Search for the cell housing the specified text and yield its (X, Y) center coordinate. 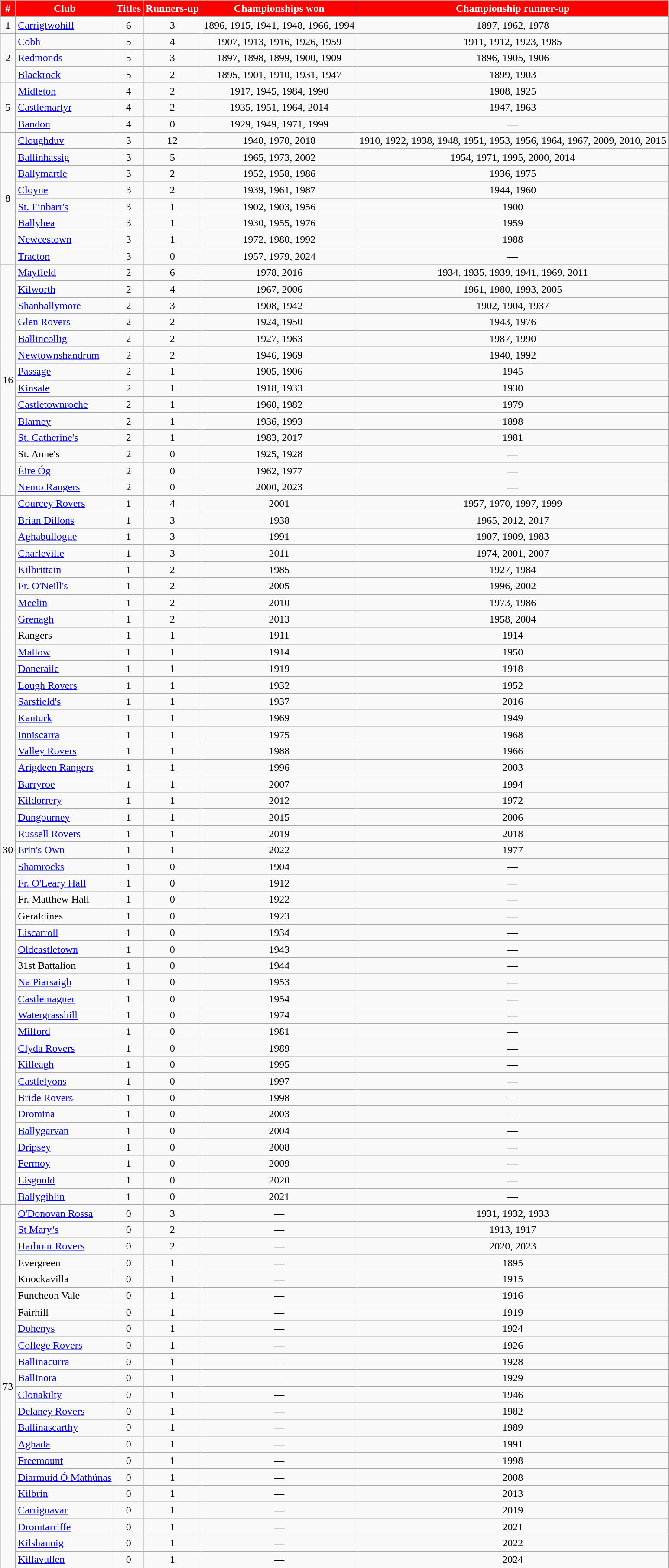
Killavullen (65, 1560)
1902, 1904, 1937 (513, 306)
1930 (513, 388)
73 (8, 1386)
1927, 1984 (513, 570)
Ballygiblin (65, 1196)
Dungourney (65, 817)
1923 (279, 916)
Kildorrery (65, 801)
2012 (279, 801)
1957, 1970, 1997, 1999 (513, 504)
Ballygarvan (65, 1131)
1943 (279, 949)
Valley Rovers (65, 751)
Na Piarsaigh (65, 982)
Sarsfield's (65, 701)
Glen Rovers (65, 322)
Blackrock (65, 75)
1935, 1951, 1964, 2014 (279, 108)
Kilworth (65, 289)
1898 (513, 421)
Ballinhassig (65, 157)
1910, 1922, 1938, 1948, 1951, 1953, 1956, 1964, 1967, 2009, 2010, 2015 (513, 140)
2010 (279, 603)
2006 (513, 817)
1982 (513, 1411)
1968 (513, 735)
Fr. Matthew Hall (65, 900)
Cobh (65, 42)
12 (172, 140)
Killeagh (65, 1065)
1939, 1961, 1987 (279, 190)
Dripsey (65, 1147)
Geraldines (65, 916)
Redmonds (65, 58)
1944, 1960 (513, 190)
Kilshannig (65, 1543)
8 (8, 198)
Kilbrittain (65, 570)
1899, 1903 (513, 75)
Newcestown (65, 240)
1940, 1992 (513, 355)
Knockavilla (65, 1279)
1922 (279, 900)
1959 (513, 223)
Kinsale (65, 388)
1895, 1901, 1910, 1931, 1947 (279, 75)
2016 (513, 701)
1967, 2006 (279, 289)
Delaney Rovers (65, 1411)
1907, 1913, 1916, 1926, 1959 (279, 42)
1931, 1932, 1933 (513, 1213)
Clyda Rovers (65, 1048)
1966 (513, 751)
Grenagh (65, 619)
Bride Rovers (65, 1098)
1913, 1917 (513, 1229)
1916 (513, 1296)
1996, 2002 (513, 586)
Shanballymore (65, 306)
Éire Óg (65, 470)
2005 (279, 586)
St. Finbarr's (65, 207)
31st Battalion (65, 965)
Charleville (65, 553)
1911 (279, 636)
Courcey Rovers (65, 504)
1915 (513, 1279)
Milford (65, 1032)
Evergreen (65, 1263)
1944 (279, 965)
Watergrasshill (65, 1015)
1929 (513, 1378)
1983, 2017 (279, 437)
1962, 1977 (279, 470)
1926 (513, 1345)
Fairhill (65, 1312)
1987, 1990 (513, 339)
Championship runner-up (513, 9)
1911, 1912, 1923, 1985 (513, 42)
1946 (513, 1395)
Cloughduv (65, 140)
Erin's Own (65, 850)
1975 (279, 735)
1902, 1903, 1956 (279, 207)
Ballinora (65, 1378)
Aghabullogue (65, 537)
1928 (513, 1362)
Carrignavar (65, 1510)
2011 (279, 553)
1925, 1928 (279, 454)
2020, 2023 (513, 1246)
Lisgoold (65, 1180)
1974, 2001, 2007 (513, 553)
Funcheon Vale (65, 1296)
1943, 1976 (513, 322)
Russell Rovers (65, 834)
St Mary’s (65, 1229)
1930, 1955, 1976 (279, 223)
Nemo Rangers (65, 487)
1900 (513, 207)
1929, 1949, 1971, 1999 (279, 124)
College Rovers (65, 1345)
1979 (513, 404)
1949 (513, 718)
1954, 1971, 1995, 2000, 2014 (513, 157)
Titles (129, 9)
Mayfield (65, 273)
2018 (513, 834)
Passage (65, 372)
1924 (513, 1329)
Championships won (279, 9)
Dromtarriffe (65, 1526)
1957, 1979, 2024 (279, 256)
Fr. O'Leary Hall (65, 883)
1905, 1906 (279, 372)
Freemount (65, 1460)
1907, 1909, 1983 (513, 537)
1934, 1935, 1939, 1941, 1969, 2011 (513, 273)
1965, 1973, 2002 (279, 157)
1936, 1993 (279, 421)
Castletownroche (65, 404)
1897, 1962, 1978 (513, 25)
Brian Dillons (65, 520)
Liscarroll (65, 932)
Castlelyons (65, 1081)
1965, 2012, 2017 (513, 520)
1953 (279, 982)
1912 (279, 883)
1934 (279, 932)
Harbour Rovers (65, 1246)
1896, 1905, 1906 (513, 58)
2001 (279, 504)
1937 (279, 701)
Doneraile (65, 668)
Ballyhea (65, 223)
Blarney (65, 421)
16 (8, 380)
1974 (279, 1015)
30 (8, 851)
1924, 1950 (279, 322)
# (8, 9)
2007 (279, 784)
Clonakilty (65, 1395)
1895 (513, 1263)
Barryroe (65, 784)
2009 (279, 1164)
1945 (513, 372)
Arigdeen Rangers (65, 768)
2000, 2023 (279, 487)
2015 (279, 817)
Ballymartle (65, 173)
1918, 1933 (279, 388)
Cloyne (65, 190)
Tracton (65, 256)
Dohenys (65, 1329)
Bandon (65, 124)
1940, 1970, 2018 (279, 140)
1977 (513, 850)
Ballincollig (65, 339)
Inniscarra (65, 735)
Shamrocks (65, 867)
2024 (513, 1560)
1997 (279, 1081)
1985 (279, 570)
1946, 1969 (279, 355)
St. Catherine's (65, 437)
Runners-up (172, 9)
1897, 1898, 1899, 1900, 1909 (279, 58)
1932 (279, 685)
Ballinacurra (65, 1362)
1994 (513, 784)
Kanturk (65, 718)
1917, 1945, 1984, 1990 (279, 91)
1961, 1980, 1993, 2005 (513, 289)
Rangers (65, 636)
1927, 1963 (279, 339)
Kilbrin (65, 1493)
Dromina (65, 1114)
1972 (513, 801)
1947, 1963 (513, 108)
1954 (279, 998)
Meelin (65, 603)
Aghada (65, 1444)
Carrigtwohill (65, 25)
1972, 1980, 1992 (279, 240)
Ballinascarthy (65, 1428)
1958, 2004 (513, 619)
1950 (513, 652)
Newtownshandrum (65, 355)
Lough Rovers (65, 685)
1904 (279, 867)
St. Anne's (65, 454)
1896, 1915, 1941, 1948, 1966, 1994 (279, 25)
1908, 1925 (513, 91)
1908, 1942 (279, 306)
1936, 1975 (513, 173)
1995 (279, 1065)
1973, 1986 (513, 603)
Diarmuid Ó Mathúnas (65, 1477)
1918 (513, 668)
Oldcastletown (65, 949)
1969 (279, 718)
2020 (279, 1180)
O'Donovan Rossa (65, 1213)
1952, 1958, 1986 (279, 173)
Castlemagner (65, 998)
Fr. O'Neill's (65, 586)
1996 (279, 768)
Castlemartyr (65, 108)
Mallow (65, 652)
Fermoy (65, 1164)
Midleton (65, 91)
1938 (279, 520)
1978, 2016 (279, 273)
1952 (513, 685)
Club (65, 9)
1960, 1982 (279, 404)
2004 (279, 1131)
